Output the [X, Y] coordinate of the center of the cell containing the given text.  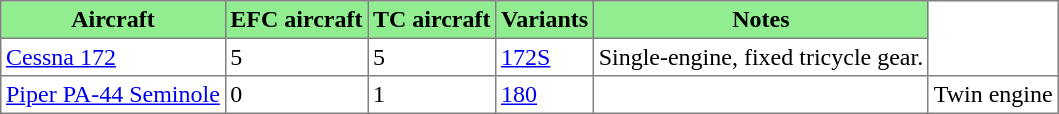
Variants [545, 20]
1 [432, 95]
Twin engine [992, 95]
172S [545, 57]
Piper PA-44 Seminole [113, 95]
Cessna 172 [113, 57]
EFC aircraft [296, 20]
0 [296, 95]
TC aircraft [432, 20]
Single-engine, fixed tricycle gear. [760, 57]
Notes [760, 20]
180 [545, 95]
Aircraft [113, 20]
